Extract the (X, Y) coordinate from the center of the cell holding the provided text.  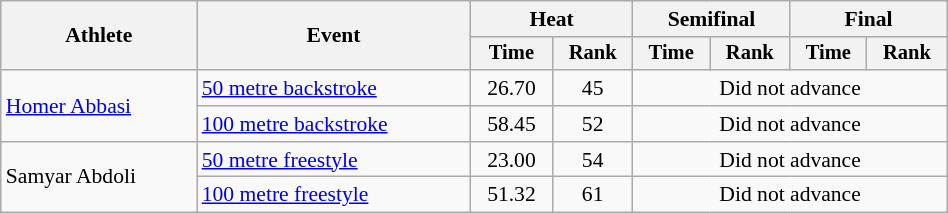
100 metre backstroke (334, 124)
Homer Abbasi (99, 106)
61 (592, 195)
Final (868, 19)
50 metre backstroke (334, 88)
52 (592, 124)
58.45 (511, 124)
54 (592, 160)
26.70 (511, 88)
100 metre freestyle (334, 195)
45 (592, 88)
Athlete (99, 36)
Semifinal (712, 19)
Samyar Abdoli (99, 178)
Event (334, 36)
23.00 (511, 160)
50 metre freestyle (334, 160)
Heat (551, 19)
51.32 (511, 195)
